Return the (x, y) coordinate for the center point of the cell that contains the specified text.  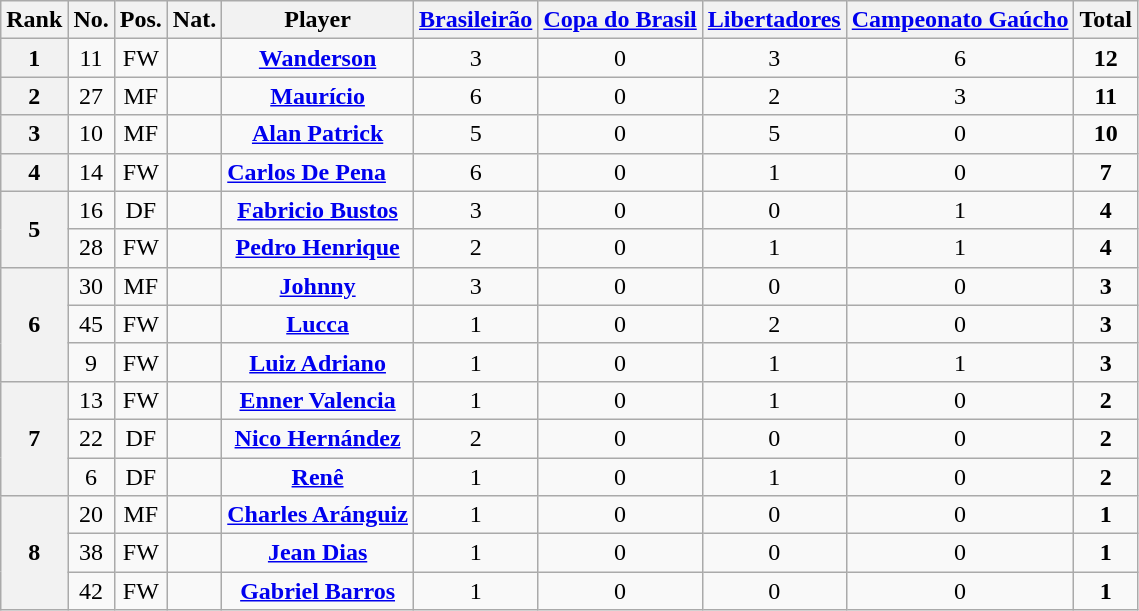
Nico Hernández (318, 438)
Campeonato Gaúcho (960, 20)
9 (91, 362)
42 (91, 591)
Lucca (318, 324)
Copa do Brasil (620, 20)
22 (91, 438)
20 (91, 515)
16 (91, 210)
28 (91, 248)
Maurício (318, 96)
Renê (318, 477)
30 (91, 286)
Johnny (318, 286)
Gabriel Barros (318, 591)
Pos. (140, 20)
14 (91, 172)
27 (91, 96)
Wanderson (318, 58)
Jean Dias (318, 553)
Carlos De Pena (318, 172)
Total (1106, 20)
8 (34, 553)
Alan Patrick (318, 134)
38 (91, 553)
Rank (34, 20)
Libertadores (774, 20)
Charles Aránguiz (318, 515)
Player (318, 20)
45 (91, 324)
Fabricio Bustos (318, 210)
13 (91, 400)
Nat. (194, 20)
12 (1106, 58)
No. (91, 20)
Brasileirão (475, 20)
Pedro Henrique (318, 248)
Luiz Adriano (318, 362)
Enner Valencia (318, 400)
